From the cell containing the given text, extract its center point as (x, y) coordinate. 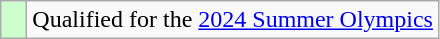
Qualified for the 2024 Summer Olympics (233, 20)
